Provide the [x, y] coordinate of the cell's center where the given text is located.  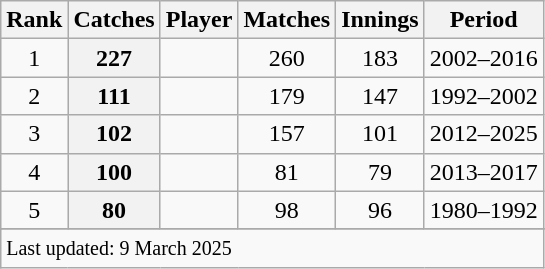
Rank [34, 20]
Player [199, 20]
101 [380, 134]
2013–2017 [484, 172]
Period [484, 20]
227 [114, 58]
1 [34, 58]
81 [287, 172]
Innings [380, 20]
5 [34, 210]
260 [287, 58]
183 [380, 58]
1980–1992 [484, 210]
98 [287, 210]
Catches [114, 20]
2 [34, 96]
2002–2016 [484, 58]
147 [380, 96]
Last updated: 9 March 2025 [272, 248]
1992–2002 [484, 96]
80 [114, 210]
102 [114, 134]
4 [34, 172]
Matches [287, 20]
3 [34, 134]
100 [114, 172]
96 [380, 210]
111 [114, 96]
179 [287, 96]
79 [380, 172]
2012–2025 [484, 134]
157 [287, 134]
